Identify which cell holds the provided text, then report its (x, y) central coordinate. 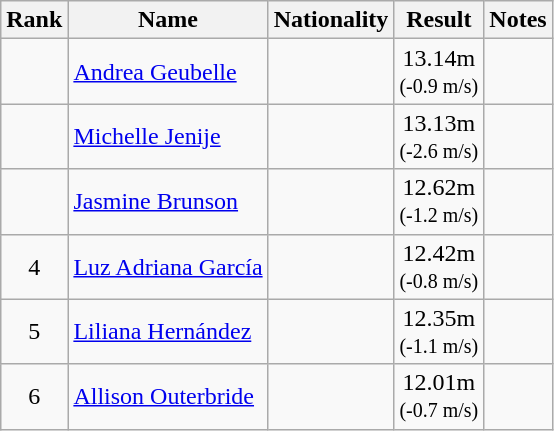
4 (34, 266)
Luz Adriana García (168, 266)
Jasmine Brunson (168, 202)
Andrea Geubelle (168, 72)
Name (168, 20)
Result (439, 20)
13.13m(-2.6 m/s) (439, 136)
Allison Outerbride (168, 396)
Rank (34, 20)
6 (34, 396)
Liliana Hernández (168, 332)
13.14m(-0.9 m/s) (439, 72)
12.01m(-0.7 m/s) (439, 396)
Michelle Jenije (168, 136)
Nationality (331, 20)
12.62m(-1.2 m/s) (439, 202)
12.35m(-1.1 m/s) (439, 332)
Notes (518, 20)
5 (34, 332)
12.42m(-0.8 m/s) (439, 266)
